Return the (X, Y) coordinate for the center point of the cell that contains the specified text.  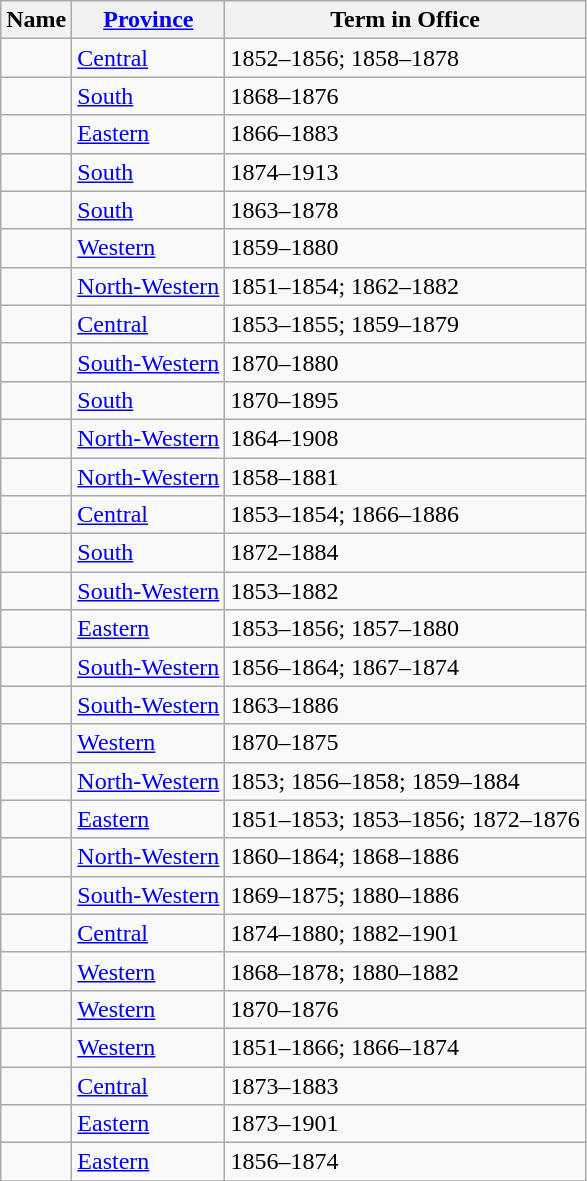
1870–1875 (405, 743)
1869–1875; 1880–1886 (405, 895)
1853–1855; 1859–1879 (405, 324)
1870–1876 (405, 1009)
1863–1886 (405, 705)
1863–1878 (405, 210)
1873–1901 (405, 1124)
1874–1913 (405, 172)
1856–1864; 1867–1874 (405, 667)
1860–1864; 1868–1886 (405, 857)
1868–1876 (405, 96)
1866–1883 (405, 134)
1851–1853; 1853–1856; 1872–1876 (405, 819)
1851–1866; 1866–1874 (405, 1047)
1853; 1856–1858; 1859–1884 (405, 781)
1872–1884 (405, 553)
1853–1882 (405, 591)
1859–1880 (405, 248)
Name (36, 20)
1870–1895 (405, 400)
1873–1883 (405, 1085)
1874–1880; 1882–1901 (405, 933)
1858–1881 (405, 477)
1856–1874 (405, 1162)
1868–1878; 1880–1882 (405, 971)
1851–1854; 1862–1882 (405, 286)
Term in Office (405, 20)
1864–1908 (405, 438)
1853–1854; 1866–1886 (405, 515)
Province (148, 20)
1852–1856; 1858–1878 (405, 58)
1870–1880 (405, 362)
1853–1856; 1857–1880 (405, 629)
